Provide the (x, y) coordinate of the cell's center where the given text is located.  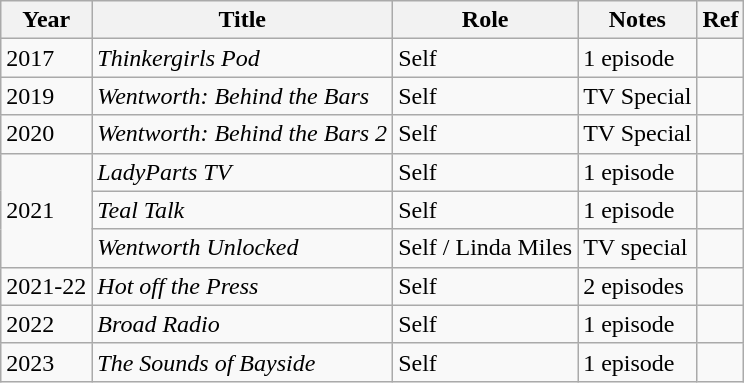
Ref (720, 20)
Wentworth Unlocked (242, 248)
Year (46, 20)
Wentworth: Behind the Bars (242, 96)
2023 (46, 362)
Thinkergirls Pod (242, 58)
2021 (46, 210)
Self / Linda Miles (486, 248)
2020 (46, 134)
Role (486, 20)
Title (242, 20)
TV special (638, 248)
Hot off the Press (242, 286)
Wentworth: Behind the Bars 2 (242, 134)
LadyParts TV (242, 172)
Notes (638, 20)
2021-22 (46, 286)
2019 (46, 96)
2022 (46, 324)
The Sounds of Bayside (242, 362)
2017 (46, 58)
Broad Radio (242, 324)
2 episodes (638, 286)
Teal Talk (242, 210)
